Determine the [x, y] coordinate at the center of the cell enclosing the given text.  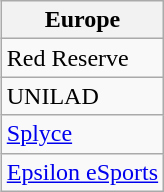
UNILAD [82, 96]
Europe [82, 20]
Red Reserve [82, 58]
Splyce [82, 134]
Epsilon eSports [82, 172]
